For the text-containing cell, return its midpoint in [X, Y] coordinate format. 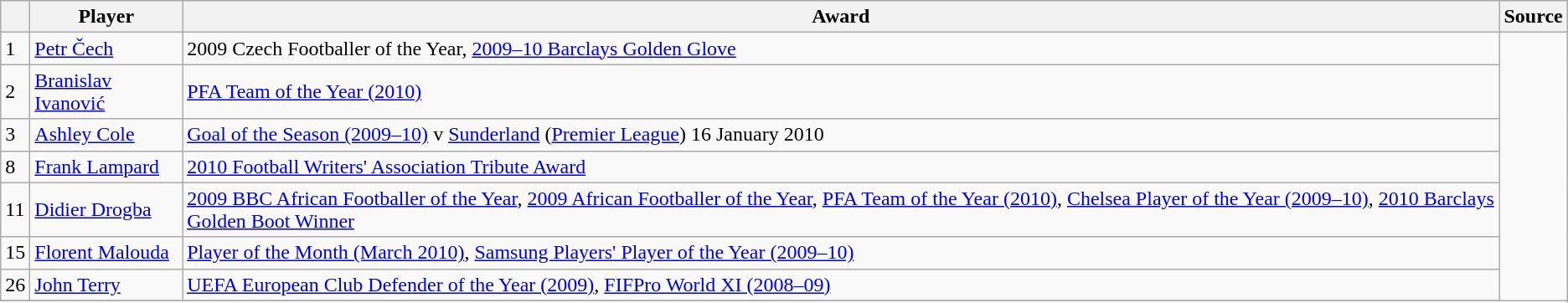
Frank Lampard [106, 167]
1 [15, 49]
3 [15, 135]
Player [106, 17]
2010 Football Writers' Association Tribute Award [841, 167]
John Terry [106, 285]
15 [15, 253]
2 [15, 92]
Player of the Month (March 2010), Samsung Players' Player of the Year (2009–10) [841, 253]
PFA Team of the Year (2010) [841, 92]
Florent Malouda [106, 253]
Goal of the Season (2009–10) v Sunderland (Premier League) 16 January 2010 [841, 135]
26 [15, 285]
Source [1533, 17]
UEFA European Club Defender of the Year (2009), FIFPro World XI (2008–09) [841, 285]
8 [15, 167]
Ashley Cole [106, 135]
Award [841, 17]
2009 Czech Footballer of the Year, 2009–10 Barclays Golden Glove [841, 49]
Branislav Ivanović [106, 92]
11 [15, 209]
Petr Čech [106, 49]
Didier Drogba [106, 209]
